Pinpoint the cell where the given text exists, returning its (X, Y) midpoint coordinate. 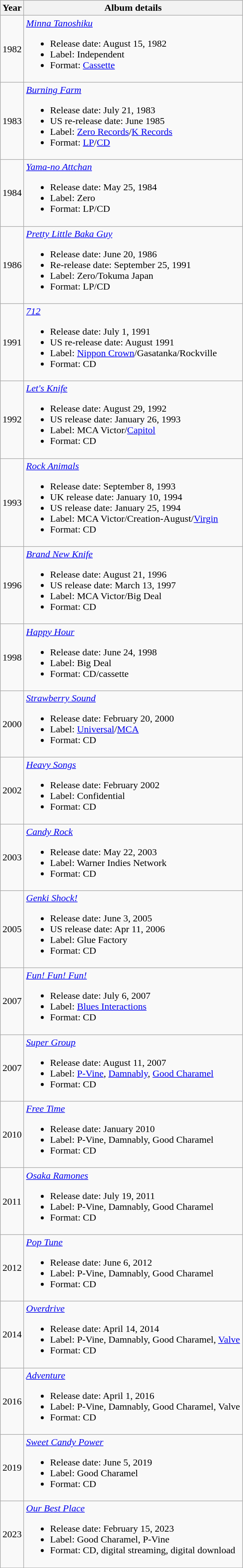
2000 (12, 724)
OverdriveRelease date: April 14, 2014Label: P-Vine, Damnably, Good Charamel, ValveFormat: CD (133, 1335)
Candy RockRelease date: May 22, 2003Label: Warner Indies NetworkFormat: CD (133, 858)
1986 (12, 265)
2010 (12, 1134)
2014 (12, 1335)
AdventureRelease date: April 1, 2016Label: P-Vine, Damnably, Good Charamel, ValveFormat: CD (133, 1401)
Minna TanoshikuRelease date: August 15, 1982Label: IndependentFormat: Cassette (133, 49)
Pop TuneRelease date: June 6, 2012Label: P-Vine, Damnably, Good CharamelFormat: CD (133, 1268)
Strawberry SoundRelease date: February 20, 2000Label: Universal/MCAFormat: CD (133, 724)
Album details (133, 8)
Let's KnifeRelease date: August 29, 1992US release date: January 26, 1993Label: MCA Victor/CapitolFormat: CD (133, 420)
2019 (12, 1468)
2012 (12, 1268)
Burning FarmRelease date: July 21, 1983US re-release date: June 1985Label: Zero Records/K RecordsFormat: LP/CD (133, 121)
Year (12, 8)
2003 (12, 858)
Pretty Little Baka GuyRelease date: June 20, 1986Re-release date: September 25, 1991Label: Zero/Tokuma JapanFormat: LP/CD (133, 265)
1993 (12, 503)
2016 (12, 1401)
Heavy SongsRelease date: February 2002Label: ConfidentialFormat: CD (133, 791)
Happy HourRelease date: June 24, 1998Label: Big DealFormat: CD/cassette (133, 657)
Super GroupRelease date: August 11, 2007Label: P-Vine, Damnably, Good CharamelFormat: CD (133, 1068)
Free TimeRelease date: January 2010Label: P-Vine, Damnably, Good CharamelFormat: CD (133, 1134)
Our Best PlaceRelease date: February 15, 2023Label: Good Charamel, P-VineFormat: CD, digital streaming, digital download (133, 1534)
1984 (12, 193)
2002 (12, 791)
Fun! Fun! Fun!Release date: July 6, 2007Label: Blues InteractionsFormat: CD (133, 1001)
712Release date: July 1, 1991US re-release date: August 1991Label: Nippon Crown/Gasatanka/RockvilleFormat: CD (133, 342)
1991 (12, 342)
1998 (12, 657)
Brand New KnifeRelease date: August 21, 1996US release date: March 13, 1997Label: MCA Victor/Big DealFormat: CD (133, 585)
1996 (12, 585)
Yama-no AttchanRelease date: May 25, 1984Label: ZeroFormat: LP/CD (133, 193)
2023 (12, 1534)
Genki Shock!Release date: June 3, 2005US release date: Apr 11, 2006Label: Glue FactoryFormat: CD (133, 929)
1982 (12, 49)
2005 (12, 929)
1992 (12, 420)
2011 (12, 1201)
Sweet Candy PowerRelease date: June 5, 2019Label: Good CharamelFormat: CD (133, 1468)
1983 (12, 121)
Osaka RamonesRelease date: July 19, 2011Label: P-Vine, Damnably, Good CharamelFormat: CD (133, 1201)
